Search for the cell housing the specified text and yield its [X, Y] center coordinate. 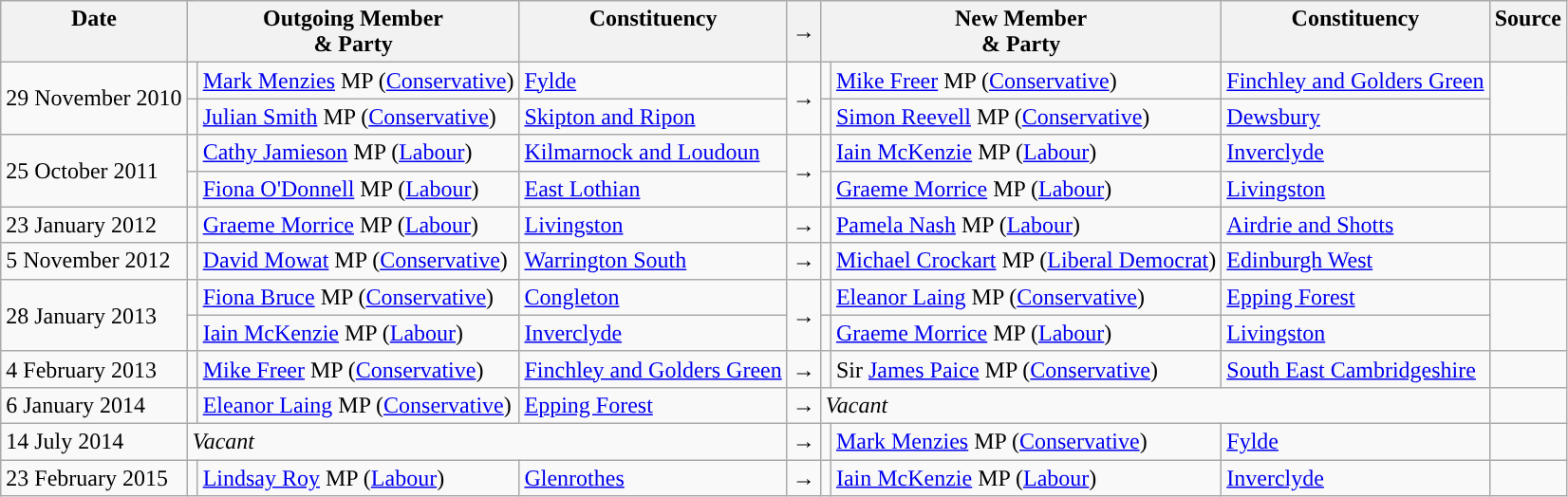
Cathy Jamieson MP (Labour) [359, 153]
New Member& Party [1020, 32]
23 January 2012 [94, 225]
Lindsay Roy MP (Labour) [359, 477]
Warrington South [653, 261]
South East Cambridgeshire [1355, 369]
4 February 2013 [94, 369]
6 January 2014 [94, 405]
East Lothian [653, 189]
5 November 2012 [94, 261]
Michael Crockart MP (Liberal Democrat) [1025, 261]
Outgoing Member& Party [353, 32]
28 January 2013 [94, 315]
Sir James Paice MP (Conservative) [1025, 369]
Kilmarnock and Loudoun [653, 153]
29 November 2010 [94, 99]
Airdrie and Shotts [1355, 225]
Glenrothes [653, 477]
23 February 2015 [94, 477]
25 October 2011 [94, 171]
Simon Reevell MP (Conservative) [1025, 117]
Date [94, 32]
Skipton and Ripon [653, 117]
Dewsbury [1355, 117]
Fiona Bruce MP (Conservative) [359, 297]
14 July 2014 [94, 441]
Edinburgh West [1355, 261]
Julian Smith MP (Conservative) [359, 117]
David Mowat MP (Conservative) [359, 261]
Congleton [653, 297]
Source [1528, 32]
Pamela Nash MP (Labour) [1025, 225]
Fiona O'Donnell MP (Labour) [359, 189]
